Pinpoint the cell where the given text exists, returning its [X, Y] midpoint coordinate. 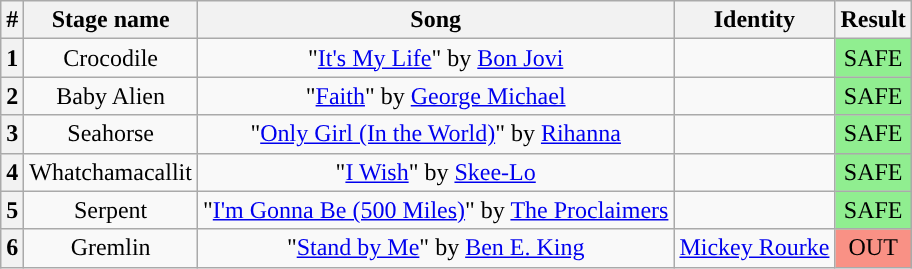
"Stand by Me" by Ben E. King [435, 248]
2 [12, 96]
OUT [873, 248]
3 [12, 134]
Crocodile [111, 58]
Baby Alien [111, 96]
Identity [754, 20]
Result [873, 20]
"Only Girl (In the World)" by Rihanna [435, 134]
5 [12, 210]
Mickey Rourke [754, 248]
Serpent [111, 210]
"Faith" by George Michael [435, 96]
# [12, 20]
"I Wish" by Skee-Lo [435, 172]
"It's My Life" by Bon Jovi [435, 58]
6 [12, 248]
Seahorse [111, 134]
"I'm Gonna Be (500 Miles)" by The Proclaimers [435, 210]
Song [435, 20]
4 [12, 172]
1 [12, 58]
Stage name [111, 20]
Gremlin [111, 248]
Whatchamacallit [111, 172]
